Extract the (X, Y) coordinate from the center of the cell holding the provided text.  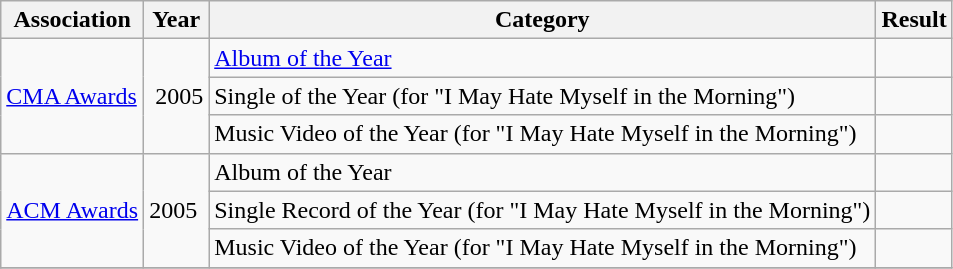
Year (176, 20)
Association (72, 20)
Category (542, 20)
Single Record of the Year (for "I May Hate Myself in the Morning") (542, 210)
CMA Awards (72, 96)
Single of the Year (for "I May Hate Myself in the Morning") (542, 96)
ACM Awards (72, 210)
Result (914, 20)
